Capture the cell that displays the provided text and extract its [x, y] central coordinate. 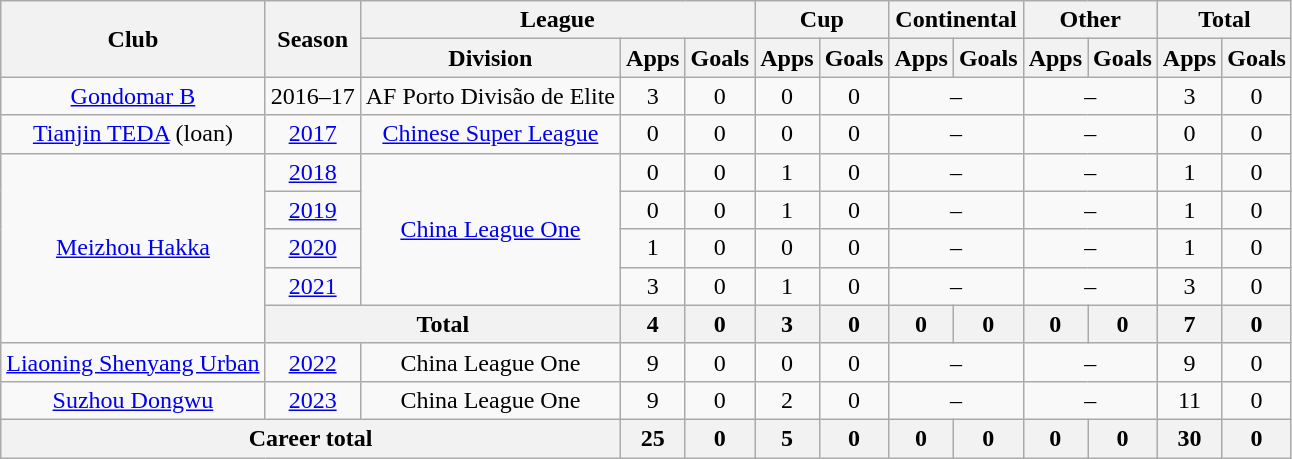
2018 [312, 172]
2016–17 [312, 96]
Suzhou Dongwu [133, 400]
Season [312, 39]
Career total [311, 438]
30 [1189, 438]
2021 [312, 286]
Liaoning Shenyang Urban [133, 362]
2023 [312, 400]
Chinese Super League [490, 134]
2022 [312, 362]
Gondomar B [133, 96]
Division [490, 58]
4 [653, 324]
11 [1189, 400]
5 [787, 438]
25 [653, 438]
AF Porto Divisão de Elite [490, 96]
Cup [822, 20]
Meizhou Hakka [133, 248]
2017 [312, 134]
7 [1189, 324]
Tianjin TEDA (loan) [133, 134]
2019 [312, 210]
Club [133, 39]
League [558, 20]
2 [787, 400]
Other [1090, 20]
2020 [312, 248]
Continental [956, 20]
